For the text-containing cell, return its midpoint in [X, Y] coordinate format. 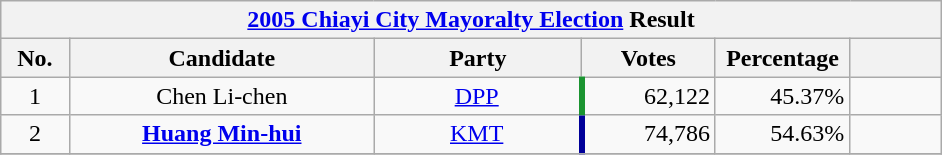
Votes [648, 58]
Huang Min-hui [222, 134]
74,786 [648, 134]
Percentage [782, 58]
1 [34, 96]
2 [34, 134]
KMT [478, 134]
2005 Chiayi City Mayoralty Election Result [470, 20]
DPP [478, 96]
No. [34, 58]
Chen Li-chen [222, 96]
54.63% [782, 134]
Party [478, 58]
Candidate [222, 58]
62,122 [648, 96]
45.37% [782, 96]
